Pinpoint the cell where the given text exists, returning its [X, Y] midpoint coordinate. 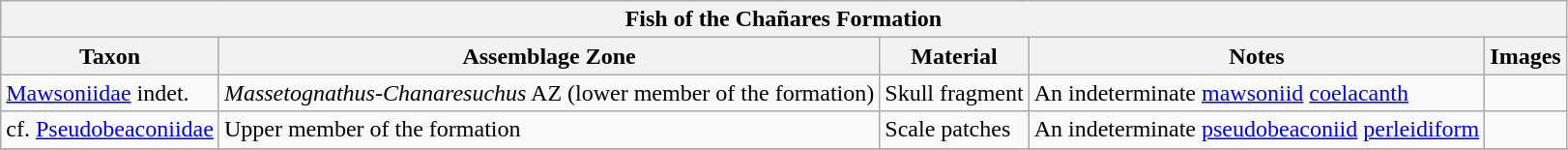
Mawsoniidae indet. [110, 93]
Massetognathus-Chanaresuchus AZ (lower member of the formation) [549, 93]
Upper member of the formation [549, 130]
cf. Pseudobeaconiidae [110, 130]
Fish of the Chañares Formation [783, 19]
Images [1525, 56]
Assemblage Zone [549, 56]
Scale patches [954, 130]
Notes [1257, 56]
Material [954, 56]
Skull fragment [954, 93]
An indeterminate mawsoniid coelacanth [1257, 93]
An indeterminate pseudobeaconiid perleidiform [1257, 130]
Taxon [110, 56]
